Determine the [x, y] coordinate at the center of the cell enclosing the given text.  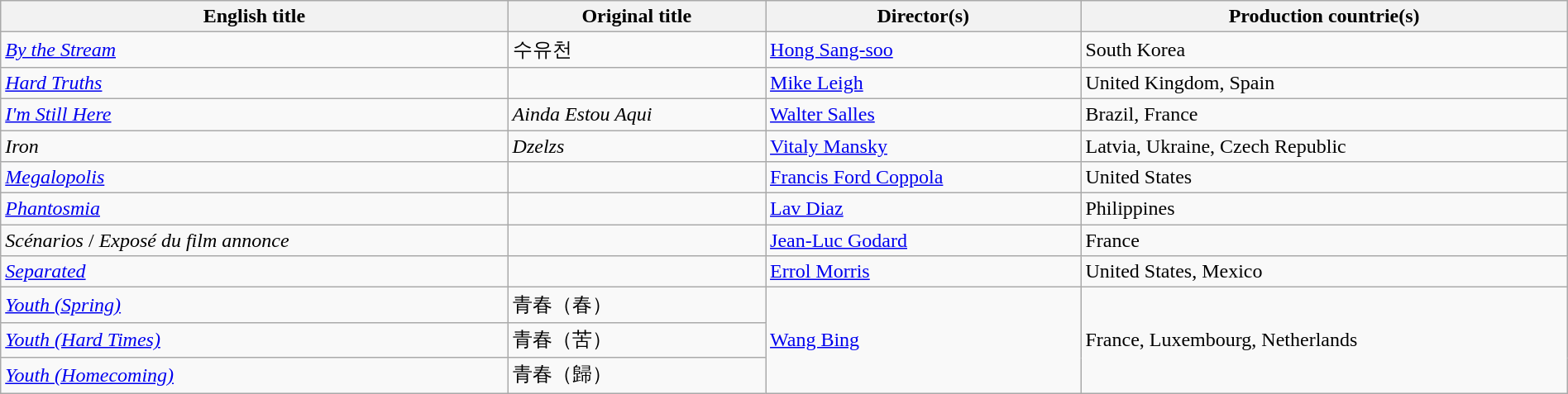
South Korea [1324, 50]
青春（苦） [637, 340]
Youth (Homecoming) [255, 375]
Latvia, Ukraine, Czech Republic [1324, 146]
United Kingdom, Spain [1324, 83]
Youth (Hard Times) [255, 340]
Vitaly Mansky [923, 146]
Hard Truths [255, 83]
Lav Diaz [923, 209]
Megalopolis [255, 178]
Wang Bing [923, 340]
Phantosmia [255, 209]
United States [1324, 178]
Hong Sang-soo [923, 50]
Brazil, France [1324, 114]
Francis Ford Coppola [923, 178]
Director(s) [923, 17]
Separated [255, 272]
Scénarios / Exposé du film annonce [255, 240]
France, Luxembourg, Netherlands [1324, 340]
Philippines [1324, 209]
Iron [255, 146]
Youth (Spring) [255, 306]
English title [255, 17]
Jean-Luc Godard [923, 240]
Mike Leigh [923, 83]
Errol Morris [923, 272]
United States, Mexico [1324, 272]
青春（春） [637, 306]
수유천 [637, 50]
By the Stream [255, 50]
Ainda Estou Aqui [637, 114]
Production countrie(s) [1324, 17]
Walter Salles [923, 114]
I'm Still Here [255, 114]
Dzelzs [637, 146]
青春（歸） [637, 375]
Original title [637, 17]
France [1324, 240]
